From the cell containing the given text, extract its center point as (X, Y) coordinate. 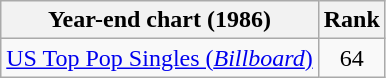
64 (352, 58)
US Top Pop Singles (Billboard) (160, 58)
Rank (352, 20)
Year-end chart (1986) (160, 20)
